Determine the (x, y) coordinate at the center of the cell enclosing the given text.  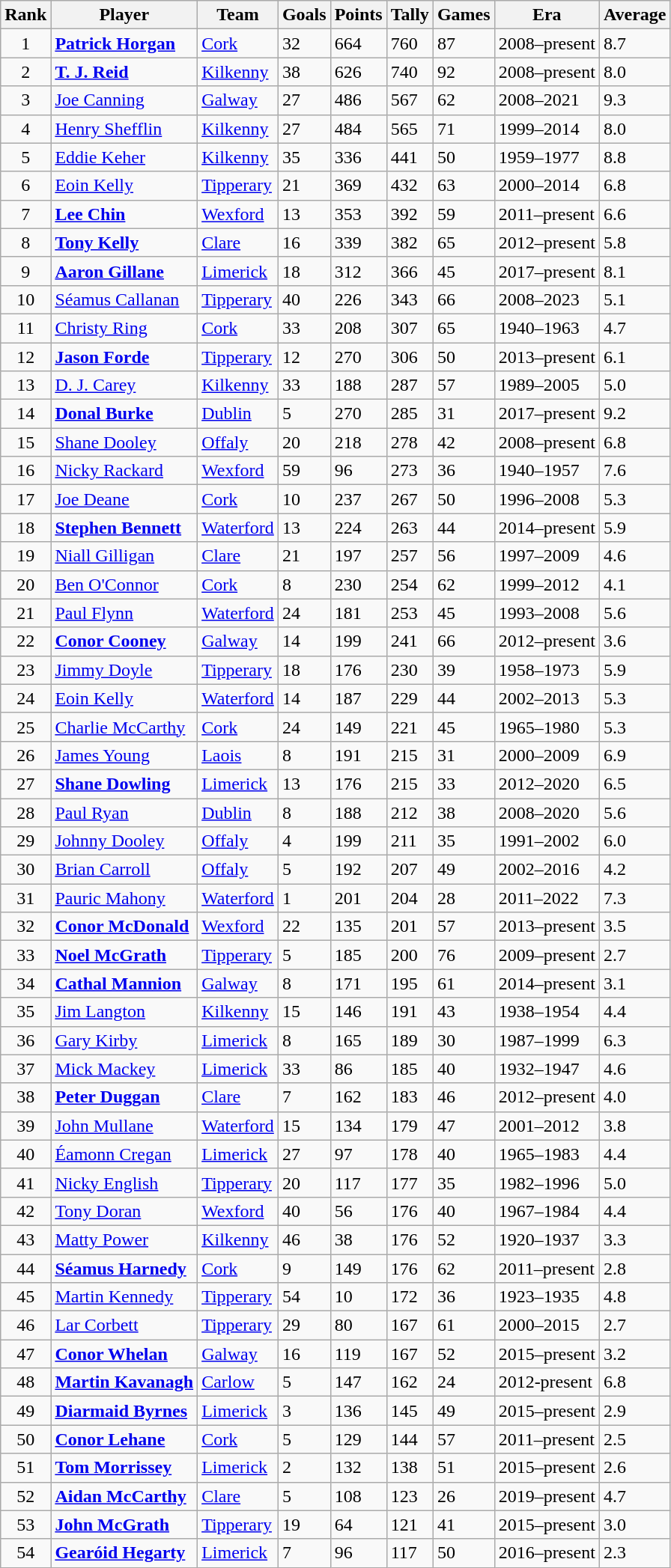
307 (410, 328)
Martin Kennedy (124, 1297)
3.8 (635, 1126)
178 (410, 1154)
740 (410, 72)
195 (410, 983)
Tom Morrissey (124, 1468)
Carlow (238, 1382)
138 (410, 1468)
7.3 (635, 898)
Tony Kelly (124, 242)
5.8 (635, 242)
165 (358, 1040)
Henry Shefflin (124, 129)
181 (358, 613)
Ben O'Connor (124, 585)
Shane Dowling (124, 784)
53 (25, 1525)
Team (238, 15)
D. J. Carey (124, 385)
Conor McDonald (124, 927)
Lar Corbett (124, 1326)
2019–present (547, 1496)
Eddie Keher (124, 157)
2016–present (547, 1553)
Gearóid Hegarty (124, 1553)
2008–2021 (547, 100)
1920–1937 (547, 1239)
253 (410, 613)
6.5 (635, 784)
306 (410, 357)
486 (358, 100)
6.6 (635, 214)
Player (124, 15)
Brian Carroll (124, 870)
Points (358, 15)
Noel McGrath (124, 955)
2002–2016 (547, 870)
Nicky Rackard (124, 471)
1989–2005 (547, 385)
207 (410, 870)
2000–2014 (547, 186)
2.5 (635, 1439)
Nicky English (124, 1183)
241 (410, 641)
278 (410, 442)
17 (25, 499)
3.2 (635, 1354)
664 (358, 43)
254 (410, 585)
Joe Canning (124, 100)
John McGrath (124, 1525)
4.8 (635, 1297)
108 (358, 1496)
119 (358, 1354)
135 (358, 927)
Jim Langton (124, 1012)
Mick Mackey (124, 1069)
263 (410, 528)
1999–2014 (547, 129)
1999–2012 (547, 585)
392 (410, 214)
Era (547, 15)
1982–1996 (547, 1183)
353 (358, 214)
71 (464, 129)
187 (358, 698)
4.0 (635, 1097)
218 (358, 442)
1987–1999 (547, 1040)
204 (410, 898)
343 (410, 299)
132 (358, 1468)
285 (410, 414)
189 (410, 1040)
177 (410, 1183)
484 (358, 129)
1940–1963 (547, 328)
Lee Chin (124, 214)
James Young (124, 755)
2012–2020 (547, 784)
25 (25, 727)
Rank (25, 15)
Conor Cooney (124, 641)
121 (410, 1525)
Aaron Gillane (124, 271)
441 (410, 157)
1993–2008 (547, 613)
Pauric Mahony (124, 898)
2008–2020 (547, 812)
Jimmy Doyle (124, 670)
2001–2012 (547, 1126)
2009–present (547, 955)
76 (464, 955)
129 (358, 1439)
172 (410, 1297)
Paul Flynn (124, 613)
97 (358, 1154)
1965–1983 (547, 1154)
200 (410, 955)
Jason Forde (124, 357)
4.1 (635, 585)
4.2 (635, 870)
5.1 (635, 299)
John Mullane (124, 1126)
Aidan McCarthy (124, 1496)
567 (410, 100)
3.3 (635, 1239)
6.9 (635, 755)
179 (410, 1126)
86 (358, 1069)
Donal Burke (124, 414)
136 (358, 1411)
Conor Lehane (124, 1439)
229 (410, 698)
192 (358, 870)
T. J. Reid (124, 72)
8.1 (635, 271)
Martin Kavanagh (124, 1382)
37 (25, 1069)
1923–1935 (547, 1297)
144 (410, 1439)
34 (25, 983)
2.8 (635, 1269)
2.9 (635, 1411)
Tally (410, 15)
Shane Dooley (124, 442)
Average (635, 15)
171 (358, 983)
Éamonn Cregan (124, 1154)
48 (25, 1382)
Laois (238, 755)
221 (410, 727)
Gary Kirby (124, 1040)
Joe Deane (124, 499)
146 (358, 1012)
Paul Ryan (124, 812)
7.6 (635, 471)
1996–2008 (547, 499)
2000–2015 (547, 1326)
145 (410, 1411)
287 (410, 385)
1940–1957 (547, 471)
Games (464, 15)
Séamus Harnedy (124, 1269)
Charlie McCarthy (124, 727)
134 (358, 1126)
2011–2022 (547, 898)
92 (464, 72)
382 (410, 242)
2.6 (635, 1468)
1967–1984 (547, 1211)
2012-present (547, 1382)
565 (410, 129)
3.6 (635, 641)
Christy Ring (124, 328)
Goals (304, 15)
Diarmaid Byrnes (124, 1411)
Stephen Bennett (124, 528)
237 (358, 499)
257 (410, 556)
626 (358, 72)
6.1 (635, 357)
224 (358, 528)
3.5 (635, 927)
2000–2009 (547, 755)
Séamus Callanan (124, 299)
11 (25, 328)
Conor Whelan (124, 1354)
123 (410, 1496)
9.3 (635, 100)
Niall Gilligan (124, 556)
Matty Power (124, 1239)
Johnny Dooley (124, 841)
63 (464, 186)
6.0 (635, 841)
Tony Doran (124, 1211)
1958–1973 (547, 670)
147 (358, 1382)
2002–2013 (547, 698)
273 (410, 471)
226 (358, 299)
1959–1977 (547, 157)
1965–1980 (547, 727)
1932–1947 (547, 1069)
Peter Duggan (124, 1097)
6 (25, 186)
6.3 (635, 1040)
760 (410, 43)
197 (358, 556)
8.8 (635, 157)
183 (410, 1097)
23 (25, 670)
211 (410, 841)
64 (358, 1525)
369 (358, 186)
3.1 (635, 983)
80 (358, 1326)
267 (410, 499)
Patrick Horgan (124, 43)
212 (410, 812)
208 (358, 328)
3.0 (635, 1525)
2008–2023 (547, 299)
1938–1954 (547, 1012)
Cathal Mannion (124, 983)
432 (410, 186)
1991–2002 (547, 841)
2.3 (635, 1553)
9.2 (635, 414)
336 (358, 157)
8.7 (635, 43)
339 (358, 242)
312 (358, 271)
1997–2009 (547, 556)
366 (410, 271)
87 (464, 43)
